From the cell containing the given text, extract its center point as (x, y) coordinate. 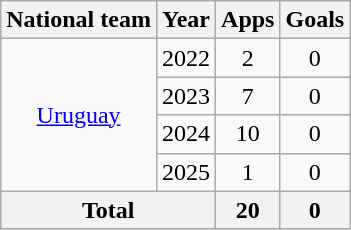
20 (248, 210)
10 (248, 134)
2022 (186, 58)
7 (248, 96)
Goals (315, 20)
Year (186, 20)
2 (248, 58)
2024 (186, 134)
Uruguay (79, 115)
2023 (186, 96)
National team (79, 20)
Apps (248, 20)
Total (108, 210)
2025 (186, 172)
1 (248, 172)
